Search for the cell housing the specified text and yield its [x, y] center coordinate. 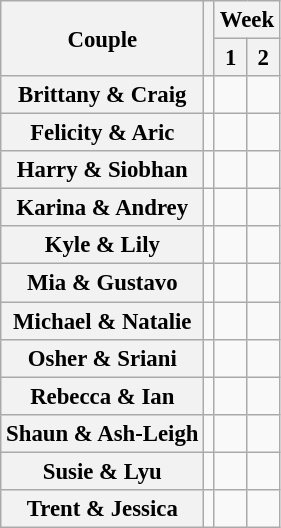
Week [246, 20]
Karina & Andrey [102, 208]
Brittany & Craig [102, 95]
Osher & Sriani [102, 358]
Felicity & Aric [102, 133]
1 [230, 58]
Harry & Siobhan [102, 170]
Couple [102, 38]
Trent & Jessica [102, 509]
Susie & Lyu [102, 471]
2 [264, 58]
Kyle & Lily [102, 245]
Shaun & Ash-Leigh [102, 433]
Michael & Natalie [102, 321]
Mia & Gustavo [102, 283]
Rebecca & Ian [102, 396]
